From the cell containing the given text, extract its center point as [x, y] coordinate. 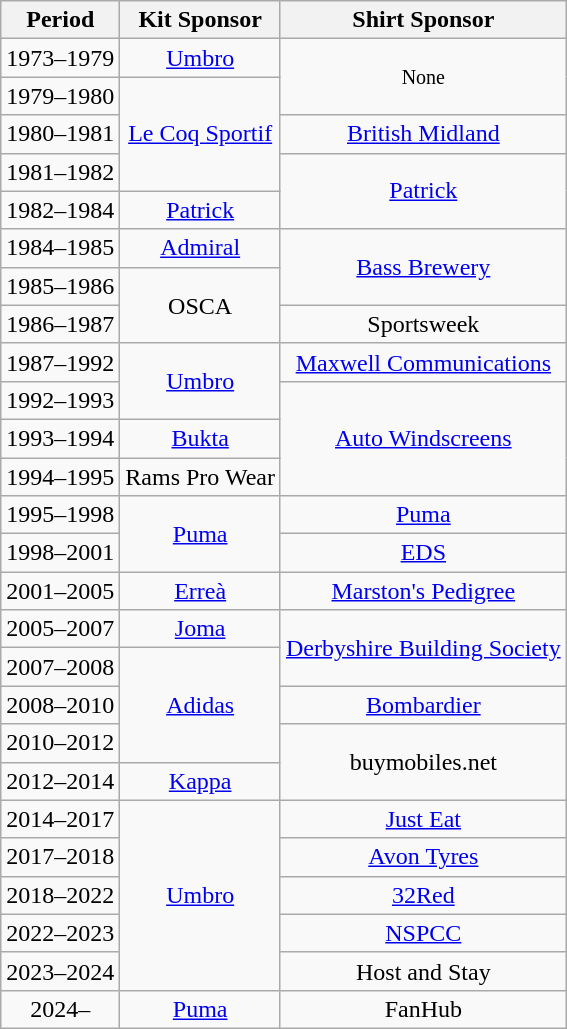
British Midland [423, 134]
1981–1982 [60, 172]
1992–1993 [60, 400]
Erreà [200, 591]
FanHub [423, 1009]
32Red [423, 895]
2005–2007 [60, 629]
Kit Sponsor [200, 20]
Host and Stay [423, 971]
None [423, 77]
2024– [60, 1009]
Admiral [200, 248]
2017–2018 [60, 857]
2018–2022 [60, 895]
1993–1994 [60, 438]
NSPCC [423, 933]
2023–2024 [60, 971]
1979–1980 [60, 96]
Auto Windscreens [423, 438]
1995–1998 [60, 515]
1980–1981 [60, 134]
Bombardier [423, 705]
EDS [423, 553]
buymobiles.net [423, 762]
Le Coq Sportif [200, 134]
1984–1985 [60, 248]
2022–2023 [60, 933]
Adidas [200, 705]
2014–2017 [60, 819]
1986–1987 [60, 324]
2008–2010 [60, 705]
Bukta [200, 438]
Period [60, 20]
1973–1979 [60, 58]
Maxwell Communications [423, 362]
Joma [200, 629]
Avon Tyres [423, 857]
Shirt Sponsor [423, 20]
Just Eat [423, 819]
2001–2005 [60, 591]
2012–2014 [60, 781]
1998–2001 [60, 553]
1982–1984 [60, 210]
1987–1992 [60, 362]
2007–2008 [60, 667]
OSCA [200, 305]
Kappa [200, 781]
Sportsweek [423, 324]
Derbyshire Building Society [423, 648]
Marston's Pedigree [423, 591]
1994–1995 [60, 477]
1985–1986 [60, 286]
2010–2012 [60, 743]
Bass Brewery [423, 267]
Rams Pro Wear [200, 477]
